Determine the (X, Y) coordinate at the center of the cell enclosing the given text.  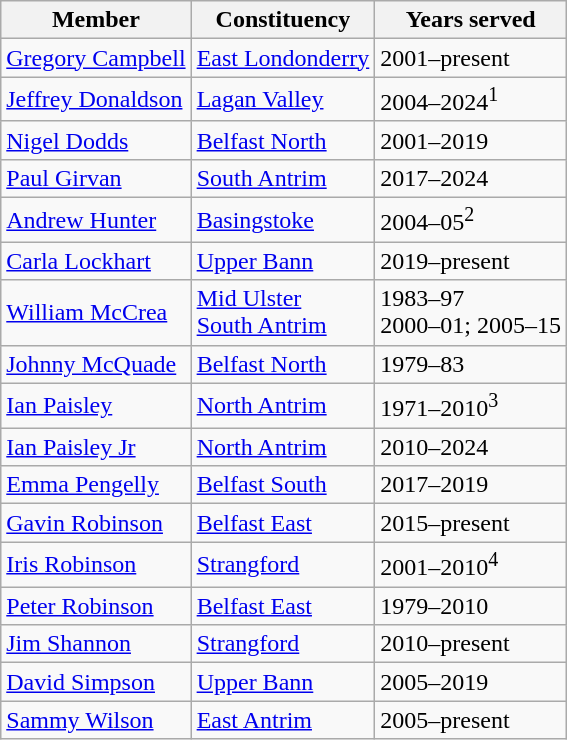
2010–2024 (471, 447)
Sammy Wilson (96, 720)
1971–20103 (471, 406)
2010–present (471, 644)
2004–052 (471, 220)
Basingstoke (283, 220)
2005–2019 (471, 682)
2001–2019 (471, 140)
Lagan Valley (283, 100)
Johnny McQuade (96, 364)
2001–20104 (471, 564)
South Antrim (283, 178)
Peter Robinson (96, 606)
David Simpson (96, 682)
Paul Girvan (96, 178)
1983–972000–01; 2005–15 (471, 312)
Member (96, 20)
2017–2024 (471, 178)
Belfast South (283, 485)
William McCrea (96, 312)
2019–present (471, 261)
2005–present (471, 720)
Ian Paisley (96, 406)
Carla Lockhart (96, 261)
East Antrim (283, 720)
2015–present (471, 523)
East Londonderry (283, 58)
Jim Shannon (96, 644)
Mid UlsterSouth Antrim (283, 312)
2004–20241 (471, 100)
Iris Robinson (96, 564)
Emma Pengelly (96, 485)
Years served (471, 20)
1979–2010 (471, 606)
Ian Paisley Jr (96, 447)
Gregory Campbell (96, 58)
Jeffrey Donaldson (96, 100)
Constituency (283, 20)
Gavin Robinson (96, 523)
1979–83 (471, 364)
2001–present (471, 58)
Andrew Hunter (96, 220)
2017–2019 (471, 485)
Nigel Dodds (96, 140)
